From the cell containing the given text, extract its center point as (x, y) coordinate. 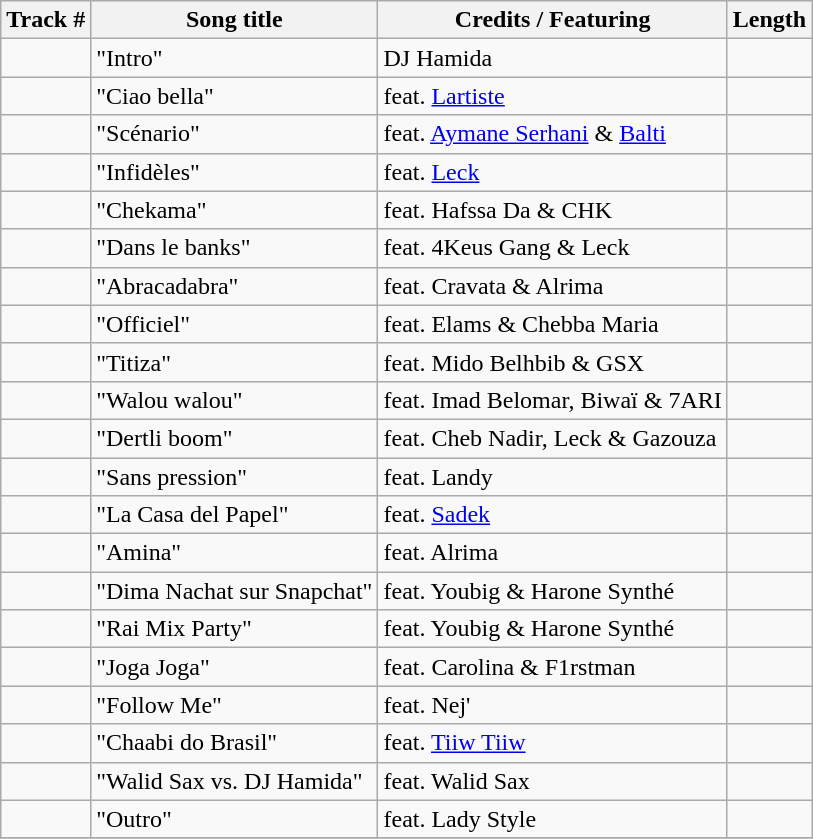
DJ Hamida (552, 58)
feat. Mido Belhbib & GSX (552, 362)
"Infidèles" (234, 172)
"Dans le banks" (234, 248)
feat. Nej' (552, 705)
Credits / Featuring (552, 20)
feat. Elams & Chebba Maria (552, 324)
feat. Lady Style (552, 819)
feat. Leck (552, 172)
Song title (234, 20)
"Dertli boom" (234, 438)
"Walou walou" (234, 400)
"Amina" (234, 553)
"Scénario" (234, 134)
"Outro" (234, 819)
"Chekama" (234, 210)
"Dima Nachat sur Snapchat" (234, 591)
Track # (46, 20)
Length (769, 20)
feat. Imad Belomar, Biwaï & 7ARI (552, 400)
feat. Cravata & Alrima (552, 286)
feat. 4Keus Gang & Leck (552, 248)
feat. Hafssa Da & CHK (552, 210)
feat. Cheb Nadir, Leck & Gazouza (552, 438)
"Follow Me" (234, 705)
"Rai Mix Party" (234, 629)
feat. Walid Sax (552, 781)
feat. Tiiw Tiiw (552, 743)
"Walid Sax vs. DJ Hamida" (234, 781)
"Joga Joga" (234, 667)
"Officiel" (234, 324)
"Abracadabra" (234, 286)
feat. Landy (552, 477)
"Ciao bella" (234, 96)
"Intro" (234, 58)
feat. Lartiste (552, 96)
feat. Carolina & F1rstman (552, 667)
"Sans pression" (234, 477)
feat. Alrima (552, 553)
"Titiza" (234, 362)
feat. Sadek (552, 515)
"La Casa del Papel" (234, 515)
"Chaabi do Brasil" (234, 743)
feat. Aymane Serhani & Balti (552, 134)
